From the cell containing the given text, extract its center point as (X, Y) coordinate. 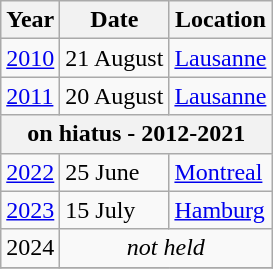
2023 (30, 210)
Year (30, 20)
Location (220, 20)
2022 (30, 172)
on hiatus - 2012-2021 (136, 134)
2024 (30, 248)
25 June (114, 172)
21 August (114, 58)
not held (166, 248)
Date (114, 20)
2011 (30, 96)
15 July (114, 210)
2010 (30, 58)
Hamburg (220, 210)
Montreal (220, 172)
20 August (114, 96)
